Extract the [x, y] coordinate from the center of the cell holding the provided text.  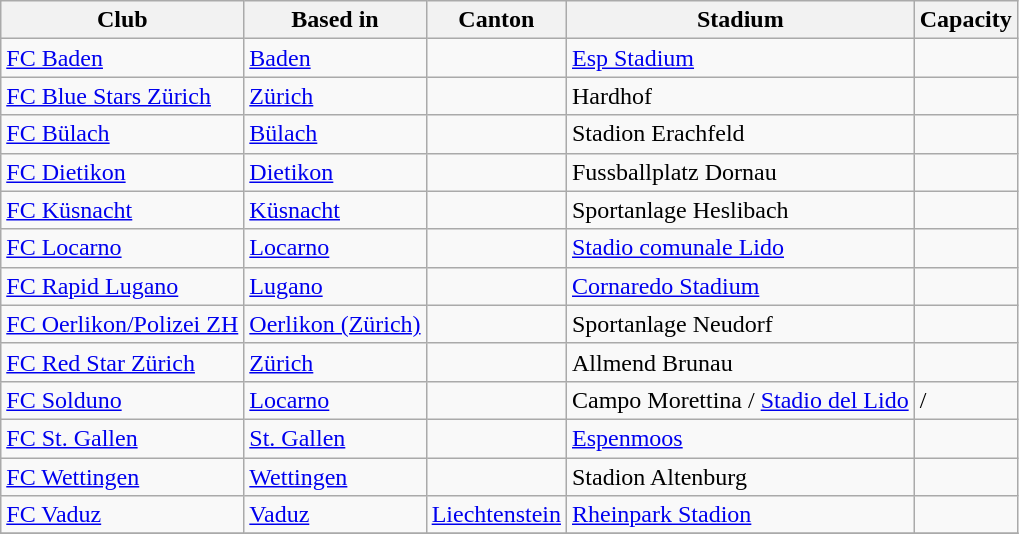
Hardhof [740, 96]
Sportanlage Heslibach [740, 210]
Espenmoos [740, 438]
Stadion Altenburg [740, 477]
FC Baden [122, 58]
FC Küsnacht [122, 210]
Liechtenstein [496, 515]
Capacity [966, 20]
Stadio comunale Lido [740, 248]
Baden [335, 58]
St. Gallen [335, 438]
FC Locarno [122, 248]
Allmend Brunau [740, 362]
FC Wettingen [122, 477]
FC Red Star Zürich [122, 362]
Canton [496, 20]
Bülach [335, 134]
FC Solduno [122, 400]
Stadium [740, 20]
FC Blue Stars Zürich [122, 96]
Lugano [335, 286]
Oerlikon (Zürich) [335, 324]
Campo Morettina / Stadio del Lido [740, 400]
Vaduz [335, 515]
FC Vaduz [122, 515]
Stadion Erachfeld [740, 134]
Wettingen [335, 477]
FC Dietikon [122, 172]
Based in [335, 20]
FC Oerlikon/Polizei ZH [122, 324]
Küsnacht [335, 210]
Cornaredo Stadium [740, 286]
FC Rapid Lugano [122, 286]
Esp Stadium [740, 58]
Rheinpark Stadion [740, 515]
Club [122, 20]
Fussballplatz Dornau [740, 172]
FC Bülach [122, 134]
/ [966, 400]
Dietikon [335, 172]
FC St. Gallen [122, 438]
Sportanlage Neudorf [740, 324]
